Locate the cell with the specified text and output its [x, y] center coordinate. 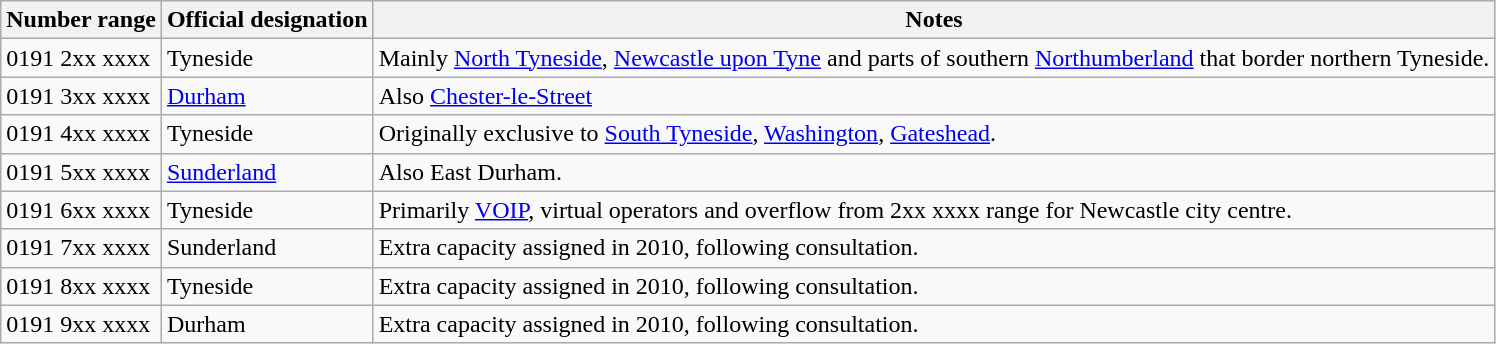
Number range [82, 20]
Also Chester-le-Street [934, 96]
0191 7xx xxxx [82, 248]
0191 2xx xxxx [82, 58]
0191 8xx xxxx [82, 286]
0191 6xx xxxx [82, 210]
0191 4xx xxxx [82, 134]
0191 3xx xxxx [82, 96]
Mainly North Tyneside, Newcastle upon Tyne and parts of southern Northumberland that border northern Tyneside. [934, 58]
Also East Durham. [934, 172]
0191 5xx xxxx [82, 172]
0191 9xx xxxx [82, 324]
Official designation [267, 20]
Notes [934, 20]
Primarily VOIP, virtual operators and overflow from 2xx xxxx range for Newcastle city centre. [934, 210]
Originally exclusive to South Tyneside, Washington, Gateshead. [934, 134]
